Determine the (x, y) coordinate at the center of the cell enclosing the given text.  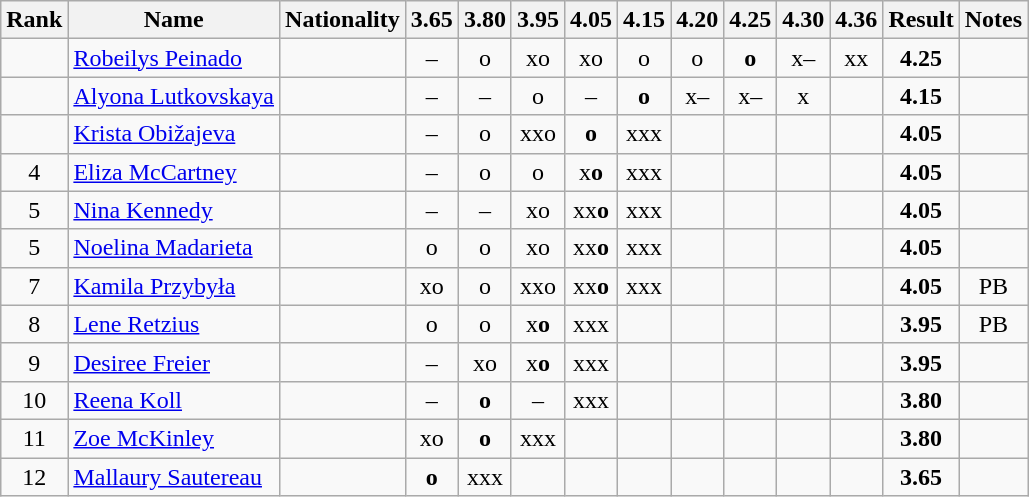
11 (34, 438)
10 (34, 400)
4.30 (804, 20)
Nationality (343, 20)
Kamila Przybyła (174, 286)
x (804, 96)
4.36 (856, 20)
Noelina Madarieta (174, 248)
12 (34, 477)
9 (34, 362)
7 (34, 286)
4 (34, 172)
Krista Obižajeva (174, 134)
8 (34, 324)
Reena Koll (174, 400)
Alyona Lutkovskaya (174, 96)
Lene Retzius (174, 324)
Eliza McCartney (174, 172)
Desiree Freier (174, 362)
Robeilys Peinado (174, 58)
4.20 (698, 20)
Rank (34, 20)
xx (856, 58)
Name (174, 20)
Result (921, 20)
Mallaury Sautereau (174, 477)
Nina Kennedy (174, 210)
Notes (993, 20)
Zoe McKinley (174, 438)
